Scan for the cell matching the given text and deliver its (x, y) coordinate at center. 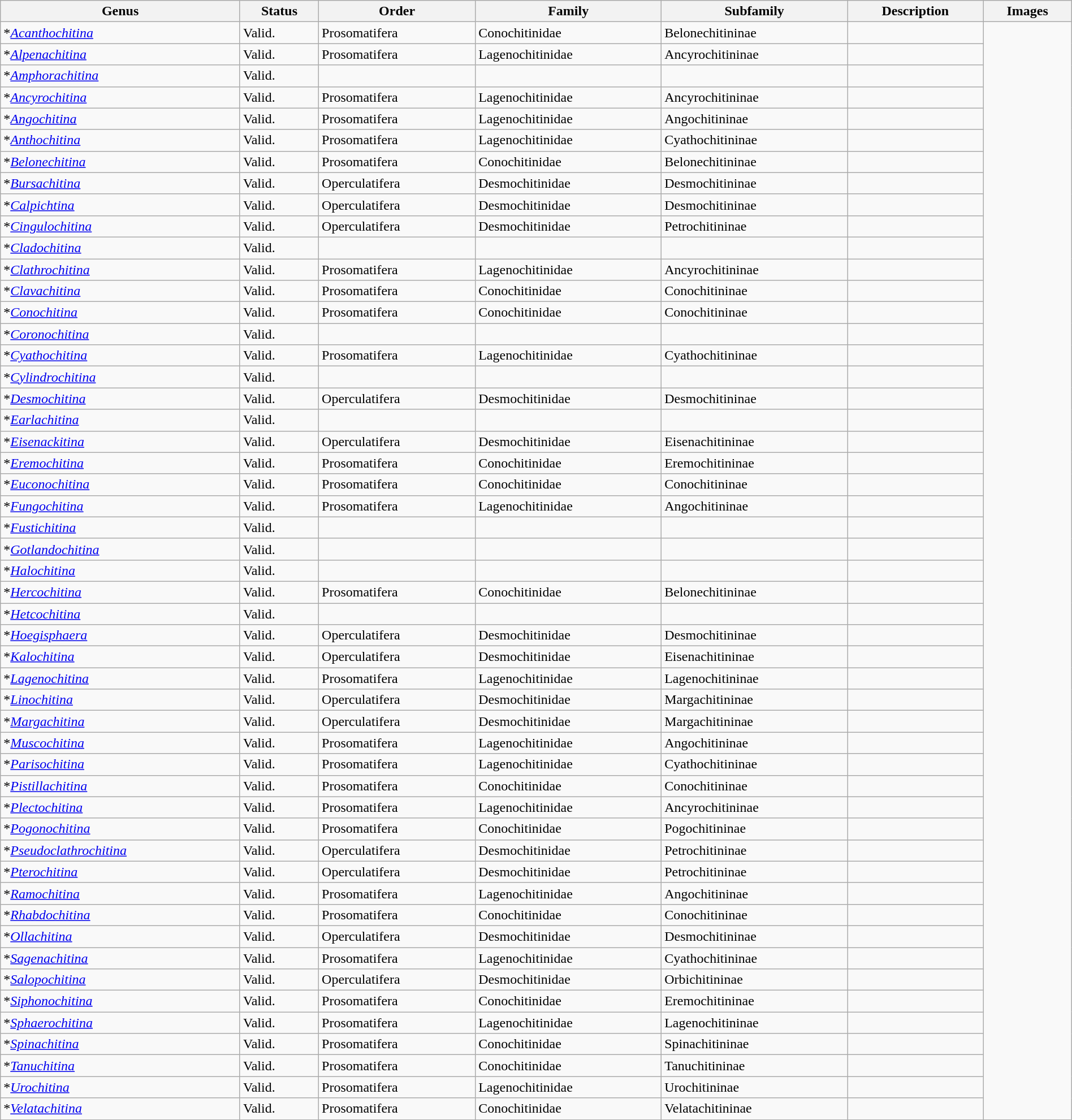
*Cladochitina (120, 248)
*Cingulochitina (120, 226)
*Clathrochitina (120, 270)
Orbichitininae (754, 980)
Urochitininae (754, 1087)
*Clavachitina (120, 291)
*Amphorachitina (120, 76)
*Parisochitina (120, 764)
*Coronochitina (120, 334)
*Pogonochitina (120, 829)
*Spinachitina (120, 1044)
Family (569, 11)
*Siphonochitina (120, 1001)
Pogochitininae (754, 829)
*Halochitina (120, 570)
*Kalochitina (120, 657)
*Conochitina (120, 313)
*Calpichtina (120, 205)
Images (1027, 11)
*Lagenochitina (120, 678)
Genus (120, 11)
*Hoegisphaera (120, 635)
*Hercochitina (120, 592)
*Ancyrochitina (120, 97)
*Urochitina (120, 1087)
*Tanuchitina (120, 1066)
*Sagenachitina (120, 958)
Subfamily (754, 11)
*Ramochitina (120, 893)
*Eisenackitina (120, 442)
Status (279, 11)
*Sphaerochitina (120, 1023)
*Muscochitina (120, 743)
Tanuchitininae (754, 1066)
*Pseudoclathrochitina (120, 850)
Velatachitininae (754, 1109)
*Margachitina (120, 721)
*Ollachitina (120, 936)
*Linochitina (120, 700)
Spinachitininae (754, 1044)
*Belonechitina (120, 162)
*Eremochitina (120, 463)
Description (915, 11)
*Alpenachitina (120, 54)
*Pistillachitina (120, 786)
*Fustichitina (120, 527)
*Fungochitina (120, 506)
*Angochitina (120, 119)
*Cyathochitina (120, 356)
*Hetcochitina (120, 613)
*Desmochitina (120, 399)
*Bursachitina (120, 183)
*Euconochitina (120, 485)
*Rhabdochitina (120, 915)
*Gotlandochitina (120, 549)
*Earlachitina (120, 420)
Order (397, 11)
*Plectochitina (120, 807)
*Anthochitina (120, 140)
*Pterochitina (120, 872)
*Salopochitina (120, 980)
*Velatachitina (120, 1109)
*Cylindrochitina (120, 377)
*Acanthochitina (120, 33)
